Return the (x, y) coordinate for the center point of the cell that contains the specified text.  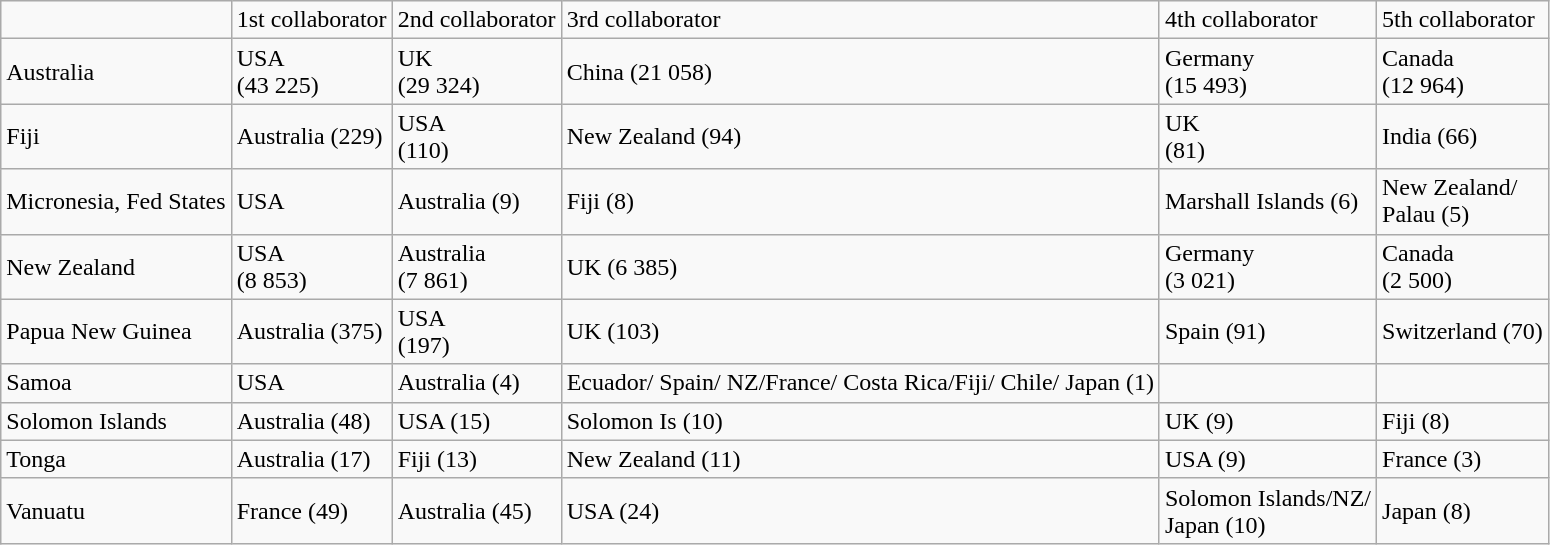
Micronesia, Fed States (116, 202)
Solomon Islands (116, 421)
UK (6 385) (860, 266)
USA(43 225) (312, 72)
UK(29 324) (476, 72)
France (49) (312, 510)
1st collaborator (312, 20)
Switzerland (70) (1463, 332)
4th collaborator (1268, 20)
UK (9) (1268, 421)
Australia (116, 72)
New Zealand (94) (860, 136)
USA (15) (476, 421)
Canada(12 964) (1463, 72)
New Zealand/Palau (5) (1463, 202)
UK(81) (1268, 136)
Australia (4) (476, 383)
New Zealand (11) (860, 459)
Australia (48) (312, 421)
USA(110) (476, 136)
3rd collaborator (860, 20)
Australia (375) (312, 332)
Spain (91) (1268, 332)
Australia (17) (312, 459)
China (21 058) (860, 72)
New Zealand (116, 266)
Ecuador/ Spain/ NZ/France/ Costa Rica/Fiji/ Chile/ Japan (1) (860, 383)
Fiji (116, 136)
5th collaborator (1463, 20)
Germany(3 021) (1268, 266)
USA(8 853) (312, 266)
Australia(7 861) (476, 266)
Australia (229) (312, 136)
USA(197) (476, 332)
Samoa (116, 383)
Australia (9) (476, 202)
2nd collaborator (476, 20)
USA (24) (860, 510)
Solomon Islands/NZ/Japan (10) (1268, 510)
Japan (8) (1463, 510)
Tonga (116, 459)
Papua New Guinea (116, 332)
Australia (45) (476, 510)
France (3) (1463, 459)
Marshall Islands (6) (1268, 202)
Canada(2 500) (1463, 266)
India (66) (1463, 136)
UK (103) (860, 332)
Fiji (13) (476, 459)
Solomon Is (10) (860, 421)
USA (9) (1268, 459)
Germany(15 493) (1268, 72)
Vanuatu (116, 510)
